Detect which cell encompasses the target text, then output its [x, y] center coordinate. 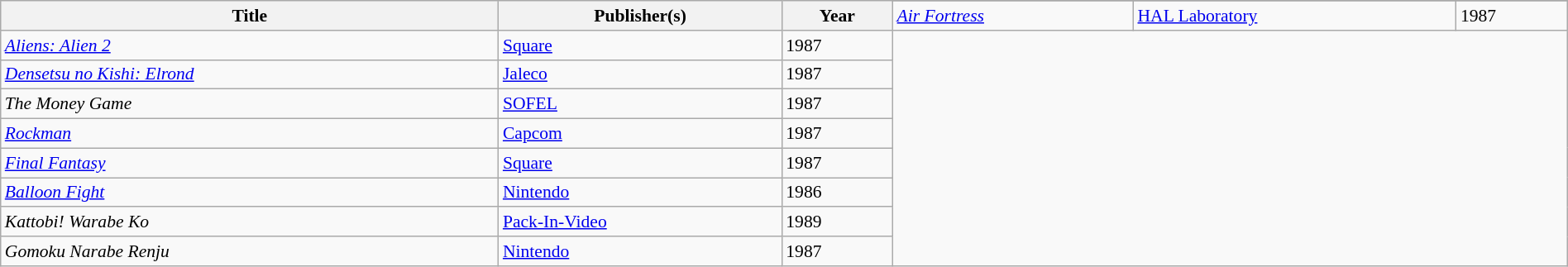
Pack-In-Video [640, 222]
Publisher(s) [640, 16]
Final Fantasy [250, 163]
The Money Game [250, 104]
Gomoku Narabe Renju [250, 251]
Year [837, 16]
Title [250, 16]
HAL Laboratory [1294, 16]
Air Fortress [1014, 16]
Balloon Fight [250, 193]
1986 [837, 193]
Densetsu no Kishi: Elrond [250, 74]
Aliens: Alien 2 [250, 45]
SOFEL [640, 104]
Jaleco [640, 74]
Capcom [640, 134]
Kattobi! Warabe Ko [250, 222]
Rockman [250, 134]
1989 [837, 222]
